Output the [X, Y] coordinate of the center of the cell containing the given text.  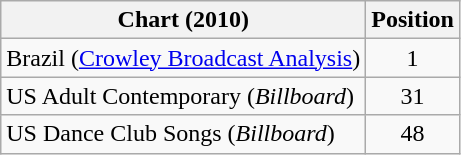
31 [413, 96]
Position [413, 20]
US Adult Contemporary (Billboard) [184, 96]
US Dance Club Songs (Billboard) [184, 134]
48 [413, 134]
Brazil (Crowley Broadcast Analysis) [184, 58]
1 [413, 58]
Chart (2010) [184, 20]
